For the text-containing cell, return its midpoint in [X, Y] coordinate format. 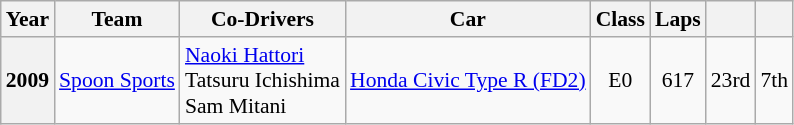
Co-Drivers [262, 19]
E0 [620, 80]
2009 [28, 80]
Car [468, 19]
Year [28, 19]
7th [774, 80]
Class [620, 19]
Team [117, 19]
Laps [678, 19]
23rd [731, 80]
617 [678, 80]
Spoon Sports [117, 80]
Naoki Hattori Tatsuru Ichishima Sam Mitani [262, 80]
Honda Civic Type R (FD2) [468, 80]
